Identify which cell holds the provided text, then report its (x, y) central coordinate. 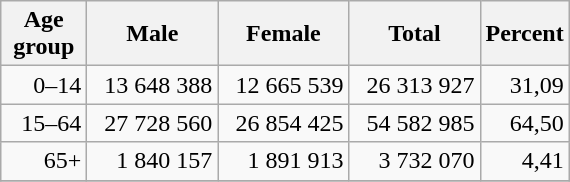
Percent (524, 34)
64,50 (524, 123)
1 840 157 (152, 161)
65+ (44, 161)
13 648 388 (152, 85)
26 854 425 (284, 123)
54 582 985 (414, 123)
Male (152, 34)
4,41 (524, 161)
3 732 070 (414, 161)
Age group (44, 34)
Total (414, 34)
26 313 927 (414, 85)
15–64 (44, 123)
Female (284, 34)
12 665 539 (284, 85)
31,09 (524, 85)
1 891 913 (284, 161)
0–14 (44, 85)
27 728 560 (152, 123)
